Detect which cell encompasses the target text, then output its [X, Y] center coordinate. 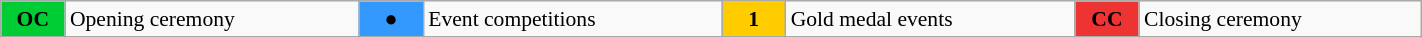
CC [1107, 19]
Opening ceremony [212, 19]
Closing ceremony [1280, 19]
Gold medal events [930, 19]
OC [33, 19]
Event competitions [572, 19]
● [391, 19]
1 [754, 19]
